Search for the cell housing the specified text and yield its [X, Y] center coordinate. 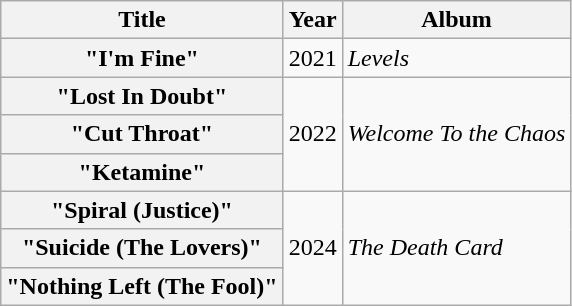
"Lost In Doubt" [142, 96]
Title [142, 20]
"I'm Fine" [142, 58]
"Ketamine" [142, 172]
Welcome To the Chaos [456, 134]
2024 [312, 248]
Levels [456, 58]
Year [312, 20]
2021 [312, 58]
Album [456, 20]
"Spiral (Justice)" [142, 210]
"Cut Throat" [142, 134]
The Death Card [456, 248]
2022 [312, 134]
"Suicide (The Lovers)" [142, 248]
"Nothing Left (The Fool)" [142, 286]
